Determine the (X, Y) coordinate at the center of the cell enclosing the given text.  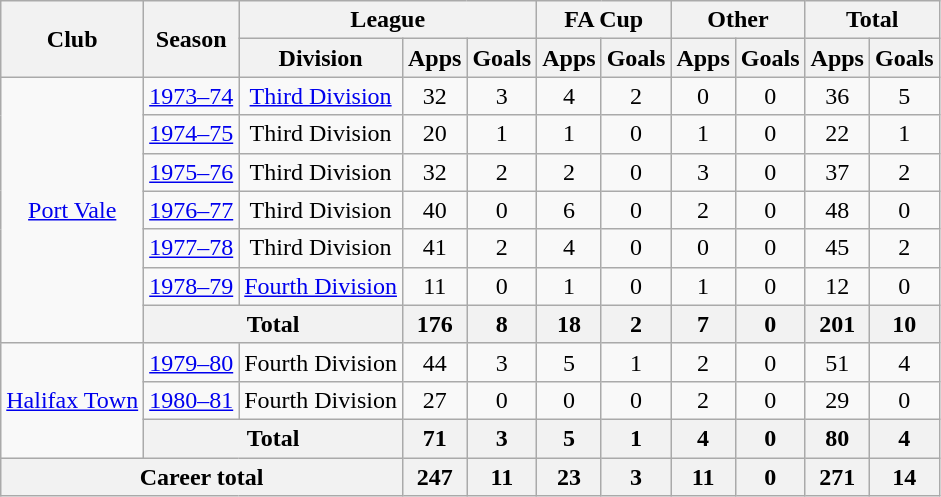
37 (837, 172)
1977–78 (192, 248)
20 (434, 134)
1973–74 (192, 96)
71 (434, 438)
44 (434, 362)
48 (837, 210)
Season (192, 39)
1975–76 (192, 172)
80 (837, 438)
176 (434, 324)
6 (569, 210)
40 (434, 210)
36 (837, 96)
271 (837, 477)
201 (837, 324)
1974–75 (192, 134)
18 (569, 324)
1980–81 (192, 400)
45 (837, 248)
Career total (202, 477)
23 (569, 477)
Other (738, 20)
51 (837, 362)
League (388, 20)
14 (904, 477)
41 (434, 248)
FA Cup (604, 20)
22 (837, 134)
10 (904, 324)
Halifax Town (72, 400)
7 (703, 324)
29 (837, 400)
Port Vale (72, 210)
1976–77 (192, 210)
1979–80 (192, 362)
27 (434, 400)
1978–79 (192, 286)
8 (502, 324)
247 (434, 477)
Division (321, 58)
12 (837, 286)
Club (72, 39)
